Locate the cell with the specified text and output its [X, Y] center coordinate. 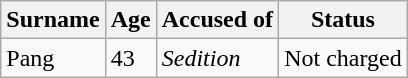
Accused of [217, 20]
43 [130, 58]
Status [344, 20]
Pang [53, 58]
Sedition [217, 58]
Age [130, 20]
Surname [53, 20]
Not charged [344, 58]
